For the text-containing cell, return its midpoint in [x, y] coordinate format. 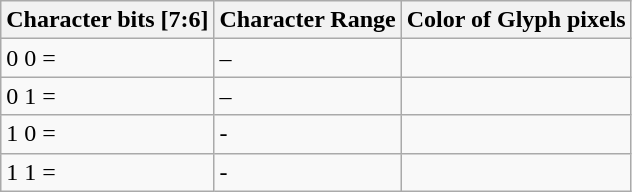
Color of Glyph pixels [516, 20]
1 0 = [108, 134]
Character Range [308, 20]
0 0 = [108, 58]
Character bits [7:6] [108, 20]
0 1 = [108, 96]
1 1 = [108, 172]
